Return the [x, y] coordinate for the center point of the cell that contains the specified text.  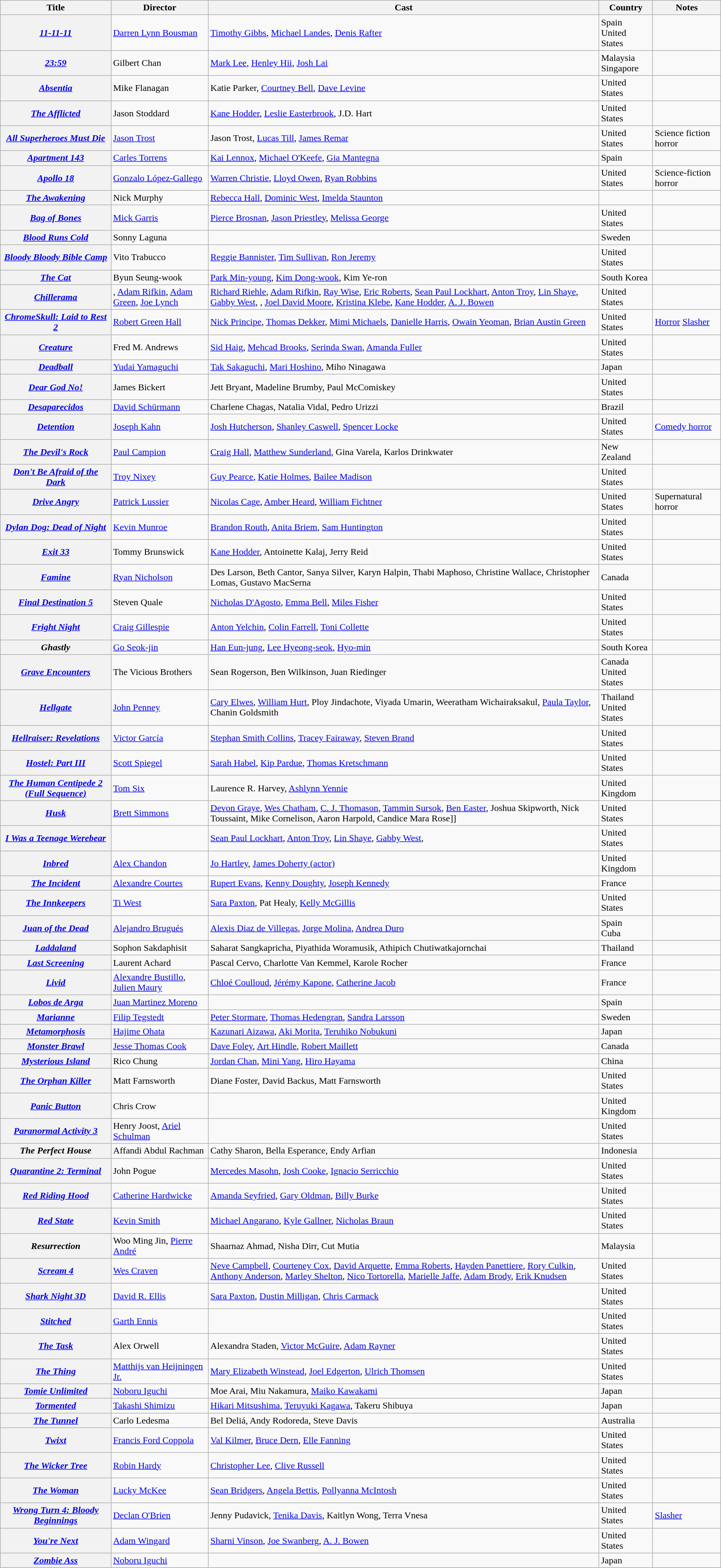
Inbred [55, 863]
David Schürmann [159, 407]
Warren Christie, Lloyd Owen, Ryan Robbins [404, 178]
Fright Night [55, 627]
Steven Quale [159, 602]
Twixt [55, 1440]
Hikari Mitsushima, Teruyuki Kagawa, Takeru Shibuya [404, 1406]
Woo Ming Jin, Pierre André [159, 1246]
Slasher [687, 1516]
Country [626, 8]
Science-fiction horror [687, 178]
The Orphan Killer [55, 1081]
Reggie Bannister, Tim Sullivan, Ron Jeremy [404, 257]
Brett Simmons [159, 813]
Famine [55, 577]
Tomie Unlimited [55, 1391]
Mysterious Island [55, 1061]
Resurrection [55, 1246]
Last Screening [55, 962]
Laurence R. Harvey, Ashlynn Yennie [404, 788]
David R. Ellis [159, 1296]
Craig Gillespie [159, 627]
Tom Six [159, 788]
Chris Crow [159, 1106]
The Cat [55, 277]
Sharni Vinson, Joe Swanberg, A. J. Bowen [404, 1540]
Robert Green Hall [159, 322]
Detention [55, 427]
Rupert Evans, Kenny Doughty, Joseph Kennedy [404, 883]
Sonny Laguna [159, 237]
Kane Hodder, Antoinette Kalaj, Jerry Reid [404, 552]
Kevin Munroe [159, 527]
The Task [55, 1346]
Final Destination 5 [55, 602]
Carlo Ledesma [159, 1420]
I Was a Teenage Werebear [55, 838]
Dylan Dog: Dead of Night [55, 527]
The Human Centipede 2 (Full Sequence) [55, 788]
Charlene Chagas, Natalia Vidal, Pedro Urizzi [404, 407]
Pierce Brosnan, Jason Priestley, Melissa George [404, 217]
Sara Paxton, Pat Healy, Kelly McGillis [404, 903]
Blood Runs Cold [55, 237]
Ghastly [55, 647]
Alexandre Courtes [159, 883]
Rico Chung [159, 1061]
Jason Stoddard [159, 113]
Anton Yelchin, Colin Farrell, Toni Collette [404, 627]
Pascal Cervo, Charlotte Van Kemmel, Karole Rocher [404, 962]
Mary Elizabeth Winstead, Joel Edgerton, Ulrich Thomsen [404, 1371]
Notes [687, 8]
Jo Hartley, James Doherty (actor) [404, 863]
Bloody Bloody Bible Camp [55, 257]
Bel Deliá, Andy Rodoreda, Steve Davis [404, 1420]
Director [159, 8]
Alex Orwell [159, 1346]
The Tunnel [55, 1420]
Katie Parker, Courtney Bell, Dave Levine [404, 88]
Vito Trabucco [159, 257]
Dave Foley, Art Hindle, Robert Maillett [404, 1046]
Wrong Turn 4: Bloody Beginnings [55, 1516]
Scream 4 [55, 1271]
Kevin Smith [159, 1220]
Moe Arai, Miu Nakamura, Maiko Kawakami [404, 1391]
Panic Button [55, 1106]
Monster Brawl [55, 1046]
Alexis Diaz de Villegas, Jorge Molina, Andrea Duro [404, 928]
Wes Craven [159, 1271]
Guy Pearce, Katie Holmes, Bailee Madison [404, 477]
All Superheroes Must Die [55, 138]
Josh Hutcherson, Shanley Caswell, Spencer Locke [404, 427]
ThailandUnited States [626, 708]
Hajime Ohata [159, 1032]
The Afflicted [55, 113]
Jett Bryant, Madeline Brumby, Paul McComiskey [404, 387]
Bag of Bones [55, 217]
Scott Spiegel [159, 763]
Chillerama [55, 297]
Ryan Nicholson [159, 577]
Marianne [55, 1017]
Laddaland [55, 948]
Patrick Lussier [159, 502]
Paul Campion [159, 452]
Tormented [55, 1406]
Stephan Smith Collins, Tracey Fairaway, Steven Brand [404, 738]
Sean Paul Lockhart, Anton Troy, Lin Shaye, Gabby West, [404, 838]
Jesse Thomas Cook [159, 1046]
Han Eun-jung, Lee Hyeong-seok, Hyo-min [404, 647]
Ti West [159, 903]
CanadaUnited States [626, 672]
Affandi Abdul Rachman [159, 1151]
Declan O'Brien [159, 1516]
Livid [55, 982]
The Innkeepers [55, 903]
, Adam Rifkin, Adam Green, Joe Lynch [159, 297]
Red Riding Hood [55, 1196]
James Bickert [159, 387]
Red State [55, 1220]
Sean Rogerson, Ben Wilkinson, Juan Riedinger [404, 672]
Apollo 18 [55, 178]
Sara Paxton, Dustin Milligan, Chris Carmack [404, 1296]
Title [55, 8]
The Vicious Brothers [159, 672]
Absentia [55, 88]
Henry Joost, Ariel Schulman [159, 1131]
Des Larson, Beth Cantor, Sanya Silver, Karyn Halpin, Thabi Maphoso, Christine Wallace, Christopher Lomas, Gustavo MacSerna [404, 577]
Drive Angry [55, 502]
ChromeSkull: Laid to Rest 2 [55, 322]
Quarantine 2: Terminal [55, 1170]
Desaparecidos [55, 407]
Adam Wingard [159, 1540]
Robin Hardy [159, 1466]
Diane Foster, David Backus, Matt Farnsworth [404, 1081]
Brazil [626, 407]
Alexandra Staden, Victor McGuire, Adam Rayner [404, 1346]
Kane Hodder, Leslie Easterbrook, J.D. Hart [404, 113]
Hellgate [55, 708]
Garth Ennis [159, 1321]
Hostel: Part III [55, 763]
Park Min-young, Kim Dong-wook, Kim Ye-ron [404, 277]
Nick Murphy [159, 198]
Indonesia [626, 1151]
Go Seok-jin [159, 647]
Cast [404, 8]
Cary Elwes, William Hurt, Ploy Jindachote, Viyada Umarin, Weeratham Wichairaksakul, Paula Taylor, Chanin Goldsmith [404, 708]
Juan of the Dead [55, 928]
Supernatural horror [687, 502]
Sean Bridgers, Angela Bettis, Pollyanna McIntosh [404, 1490]
Nick Principe, Thomas Dekker, Mimi Michaels, Danielle Harris, Owain Yeoman, Brian Austin Green [404, 322]
Paranormal Activity 3 [55, 1131]
Catherine Hardwicke [159, 1196]
Lucky McKee [159, 1490]
Comedy horror [687, 427]
John Penney [159, 708]
Shark Night 3D [55, 1296]
You're Next [55, 1540]
Mark Lee, Henley Hii, Josh Lai [404, 63]
MalaysiaSingapore [626, 63]
New Zealand [626, 452]
Rebecca Hall, Dominic West, Imelda Staunton [404, 198]
Chloé Coulloud, Jérémy Kapone, Catherine Jacob [404, 982]
Jason Trost [159, 138]
SpainCuba [626, 928]
Byun Seung-wook [159, 277]
SpainUnited States [626, 33]
The Perfect House [55, 1151]
Nicolas Cage, Amber Heard, William Fichtner [404, 502]
The Incident [55, 883]
Gonzalo López-Gallego [159, 178]
Tak Sakaguchi, Mari Hoshino, Miho Ninagawa [404, 367]
Laurent Achard [159, 962]
Deadball [55, 367]
Hellraiser: Revelations [55, 738]
The Thing [55, 1371]
Alexandre Bustillo, Julien Maury [159, 982]
China [626, 1061]
Husk [55, 813]
The Devil's Rock [55, 452]
Grave Encounters [55, 672]
Amanda Seyfried, Gary Oldman, Billy Burke [404, 1196]
Gilbert Chan [159, 63]
Kazunari Aizawa, Aki Morita, Teruhiko Nobukuni [404, 1032]
Mick Garris [159, 217]
Saharat Sangkapricha, Piyathida Woramusik, Athipich Chutiwatkajornchai [404, 948]
Filip Tegstedt [159, 1017]
Christopher Lee, Clive Russell [404, 1466]
Tommy Brunswick [159, 552]
23:59 [55, 63]
Juan Martinez Moreno [159, 1002]
Metamorphosis [55, 1032]
Australia [626, 1420]
Kai Lennox, Michael O'Keefe, Gia Mantegna [404, 158]
Alejandro Brugués [159, 928]
11-11-11 [55, 33]
Sophon Sakdaphisit [159, 948]
Matt Farnsworth [159, 1081]
Thailand [626, 948]
Shaarnaz Ahmad, Nisha Dirr, Cut Mutia [404, 1246]
Horror Slasher [687, 322]
Nicholas D'Agosto, Emma Bell, Miles Fisher [404, 602]
Mike Flanagan [159, 88]
Michael Angarano, Kyle Gallner, Nicholas Braun [404, 1220]
Exit 33 [55, 552]
Alex Chandon [159, 863]
Sid Haig, Mehcad Brooks, Serinda Swan, Amanda Fuller [404, 348]
Zombie Ass [55, 1560]
Troy Nixey [159, 477]
Stitched [55, 1321]
The Awakening [55, 198]
Francis Ford Coppola [159, 1440]
The Wicker Tree [55, 1466]
Craig Hall, Matthew Sunderland, Gina Varela, Karlos Drinkwater [404, 452]
Lobos de Arga [55, 1002]
Jason Trost, Lucas Till, James Remar [404, 138]
Carles Torrens [159, 158]
Jordan Chan, Mini Yang, Hiro Hayama [404, 1061]
Brandon Routh, Anita Briem, Sam Huntington [404, 527]
Sarah Habel, Kip Pardue, Thomas Kretschmann [404, 763]
Cathy Sharon, Bella Esperance, Endy Arfian [404, 1151]
Mercedes Masohn, Josh Cooke, Ignacio Serricchio [404, 1170]
Victor García [159, 738]
Timothy Gibbs, Michael Landes, Denis Rafter [404, 33]
Science fiction horror [687, 138]
Apartment 143 [55, 158]
Yudai Yamaguchi [159, 367]
Val Kilmer, Bruce Dern, Elle Fanning [404, 1440]
Joseph Kahn [159, 427]
Darren Lynn Bousman [159, 33]
Peter Stormare, Thomas Hedengran, Sandra Larsson [404, 1017]
Malaysia [626, 1246]
John Pogue [159, 1170]
Don't Be Afraid of the Dark [55, 477]
Jenny Pudavick, Tenika Davis, Kaitlyn Wong, Terra Vnesa [404, 1516]
Dear God No! [55, 387]
Fred M. Andrews [159, 348]
The Woman [55, 1490]
Creature [55, 348]
Takashi Shimizu [159, 1406]
Matthijs van Heijningen Jr. [159, 1371]
